For the text-containing cell, return its midpoint in [x, y] coordinate format. 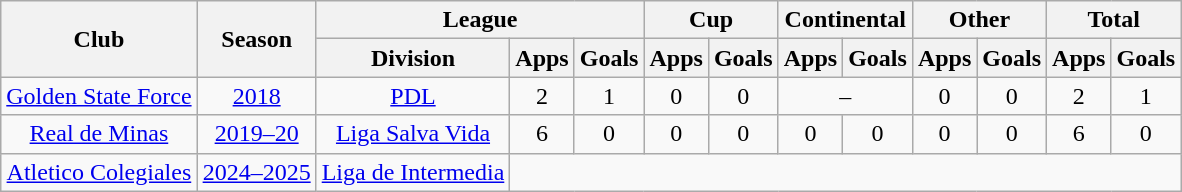
– [845, 96]
Continental [845, 20]
Season [256, 39]
Other [979, 20]
Cup [711, 20]
PDL [413, 96]
Liga de Intermedia [413, 172]
2019–20 [256, 134]
Liga Salva Vida [413, 134]
Real de Minas [99, 134]
Club [99, 39]
2024–2025 [256, 172]
Division [413, 58]
League [480, 20]
Atletico Colegiales [99, 172]
Golden State Force [99, 96]
2018 [256, 96]
Total [1114, 20]
